Find where the given text appears and provide that cell's center as [x, y] coordinate. 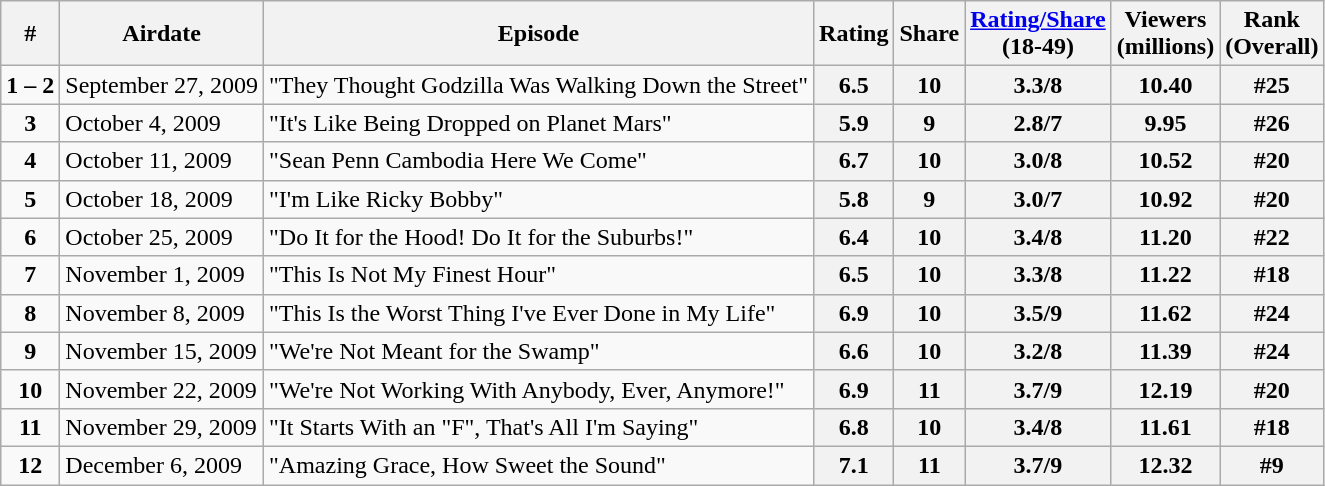
"This Is the Worst Thing I've Ever Done in My Life" [539, 313]
#26 [1272, 123]
# [30, 34]
10.52 [1165, 161]
5.8 [854, 199]
November 15, 2009 [162, 351]
Viewers(millions) [1165, 34]
7.1 [854, 465]
8 [30, 313]
"We're Not Working With Anybody, Ever, Anymore!" [539, 389]
"Do It for the Hood! Do It for the Suburbs!" [539, 237]
2.8/7 [1038, 123]
Airdate [162, 34]
5.9 [854, 123]
November 1, 2009 [162, 275]
3.2/8 [1038, 351]
Rank(Overall) [1272, 34]
11.22 [1165, 275]
"Sean Penn Cambodia Here We Come" [539, 161]
11.39 [1165, 351]
"Amazing Grace, How Sweet the Sound" [539, 465]
Rating/Share(18-49) [1038, 34]
October 18, 2009 [162, 199]
"We're Not Meant for the Swamp" [539, 351]
October 25, 2009 [162, 237]
12 [30, 465]
7 [30, 275]
11.20 [1165, 237]
#22 [1272, 237]
6.6 [854, 351]
"I'm Like Ricky Bobby" [539, 199]
September 27, 2009 [162, 85]
11.61 [1165, 427]
6.7 [854, 161]
#25 [1272, 85]
5 [30, 199]
Episode [539, 34]
10.40 [1165, 85]
3.0/8 [1038, 161]
4 [30, 161]
Rating [854, 34]
12.19 [1165, 389]
3 [30, 123]
6.4 [854, 237]
10.92 [1165, 199]
11.62 [1165, 313]
3.0/7 [1038, 199]
1 – 2 [30, 85]
Share [930, 34]
"They Thought Godzilla Was Walking Down the Street" [539, 85]
3.5/9 [1038, 313]
12.32 [1165, 465]
6 [30, 237]
9.95 [1165, 123]
6.8 [854, 427]
November 8, 2009 [162, 313]
November 29, 2009 [162, 427]
"It Starts With an "F", That's All I'm Saying" [539, 427]
October 11, 2009 [162, 161]
November 22, 2009 [162, 389]
"It's Like Being Dropped on Planet Mars" [539, 123]
"This Is Not My Finest Hour" [539, 275]
October 4, 2009 [162, 123]
#9 [1272, 465]
December 6, 2009 [162, 465]
